Return [X, Y] of the center of cell containing provided text 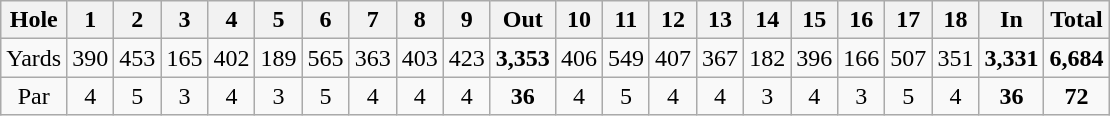
1 [90, 20]
407 [672, 58]
367 [720, 58]
Par [34, 96]
453 [138, 58]
14 [768, 20]
189 [278, 58]
402 [232, 58]
390 [90, 58]
7 [372, 20]
Out [522, 20]
3,353 [522, 58]
9 [466, 20]
13 [720, 20]
15 [814, 20]
6 [326, 20]
Hole [34, 20]
10 [578, 20]
423 [466, 58]
2 [138, 20]
12 [672, 20]
Yards [34, 58]
406 [578, 58]
18 [956, 20]
166 [862, 58]
565 [326, 58]
3,331 [1012, 58]
363 [372, 58]
403 [420, 58]
72 [1076, 96]
11 [626, 20]
165 [184, 58]
351 [956, 58]
182 [768, 58]
396 [814, 58]
507 [908, 58]
16 [862, 20]
8 [420, 20]
6,684 [1076, 58]
Total [1076, 20]
In [1012, 20]
549 [626, 58]
17 [908, 20]
